Locate the cell with the specified text and output its (x, y) center coordinate. 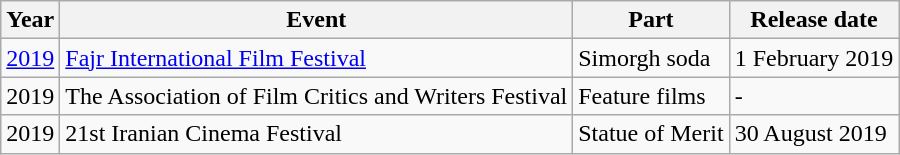
Fajr International Film Festival (316, 58)
1 February 2019 (814, 58)
Simorgh soda (651, 58)
- (814, 96)
Year (30, 20)
Release date (814, 20)
21st Iranian Cinema Festival (316, 134)
The Association of Film Critics and Writers Festival (316, 96)
Feature films (651, 96)
Part (651, 20)
Statue of Merit (651, 134)
Event (316, 20)
30 August 2019 (814, 134)
